Output the (X, Y) coordinate of the center of the cell containing the given text.  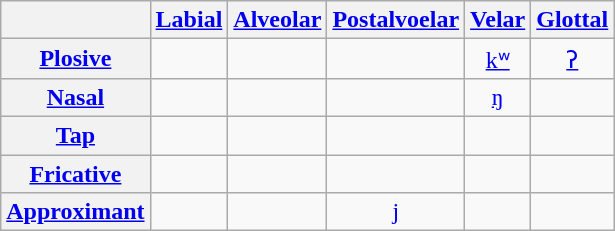
Approximant (76, 212)
Postalvoelar (396, 20)
j (396, 212)
Labial (189, 20)
ŋ (498, 97)
Glottal (572, 20)
Alveolar (278, 20)
Plosive (76, 59)
kʷ (498, 59)
Fricative (76, 173)
Tap (76, 135)
Nasal (76, 97)
ʔ (572, 59)
Velar (498, 20)
